Extract the (X, Y) coordinate from the center of the cell holding the provided text.  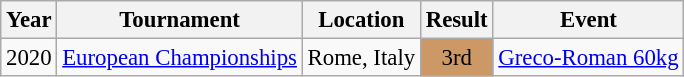
Year (29, 20)
Result (456, 20)
European Championships (180, 58)
3rd (456, 58)
Rome, Italy (361, 58)
Greco-Roman 60kg (588, 58)
Location (361, 20)
Tournament (180, 20)
Event (588, 20)
2020 (29, 58)
